Pinpoint the cell where the given text exists, returning its (X, Y) midpoint coordinate. 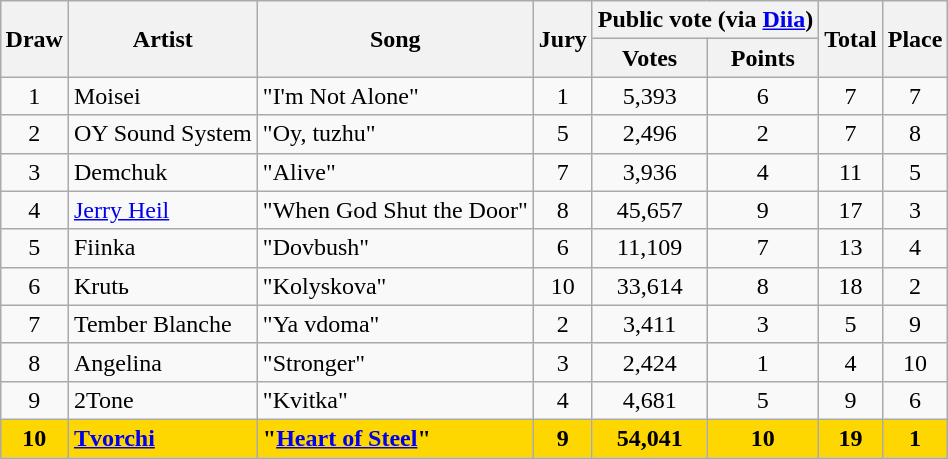
Place (915, 39)
"Stronger" (395, 362)
2,496 (650, 134)
19 (851, 438)
11,109 (650, 248)
OY Sound System (162, 134)
Jerry Heil (162, 210)
"Kolyskova" (395, 286)
"Heart of Steel" (395, 438)
Draw (34, 39)
45,657 (650, 210)
Total (851, 39)
"Oy, tuzhu" (395, 134)
2Tone (162, 400)
"When God Shut the Door" (395, 210)
2,424 (650, 362)
"Alive" (395, 172)
5,393 (650, 96)
Public vote (via Diia) (705, 20)
17 (851, 210)
Fiinka (162, 248)
"Ya vdoma" (395, 324)
4,681 (650, 400)
"Kvitka" (395, 400)
Votes (650, 58)
Tvorchi (162, 438)
Artist (162, 39)
Jury (562, 39)
Tember Blanche (162, 324)
Song (395, 39)
11 (851, 172)
3,411 (650, 324)
"Dovbush" (395, 248)
33,614 (650, 286)
54,041 (650, 438)
18 (851, 286)
Krutь (162, 286)
3,936 (650, 172)
Points (763, 58)
Angelina (162, 362)
13 (851, 248)
Moisei (162, 96)
Demchuk (162, 172)
"I'm Not Alone" (395, 96)
